Capture the cell that displays the provided text and extract its [X, Y] central coordinate. 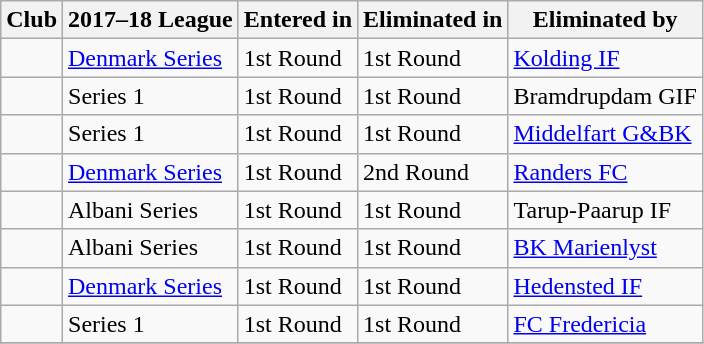
FC Fredericia [605, 324]
Entered in [298, 20]
2017–18 League [151, 20]
Eliminated by [605, 20]
Club [32, 20]
Middelfart G&BK [605, 134]
BK Marienlyst [605, 248]
2nd Round [433, 172]
Hedensted IF [605, 286]
Randers FC [605, 172]
Kolding IF [605, 58]
Eliminated in [433, 20]
Bramdrupdam GIF [605, 96]
Tarup-Paarup IF [605, 210]
